Detect which cell encompasses the target text, then output its (x, y) center coordinate. 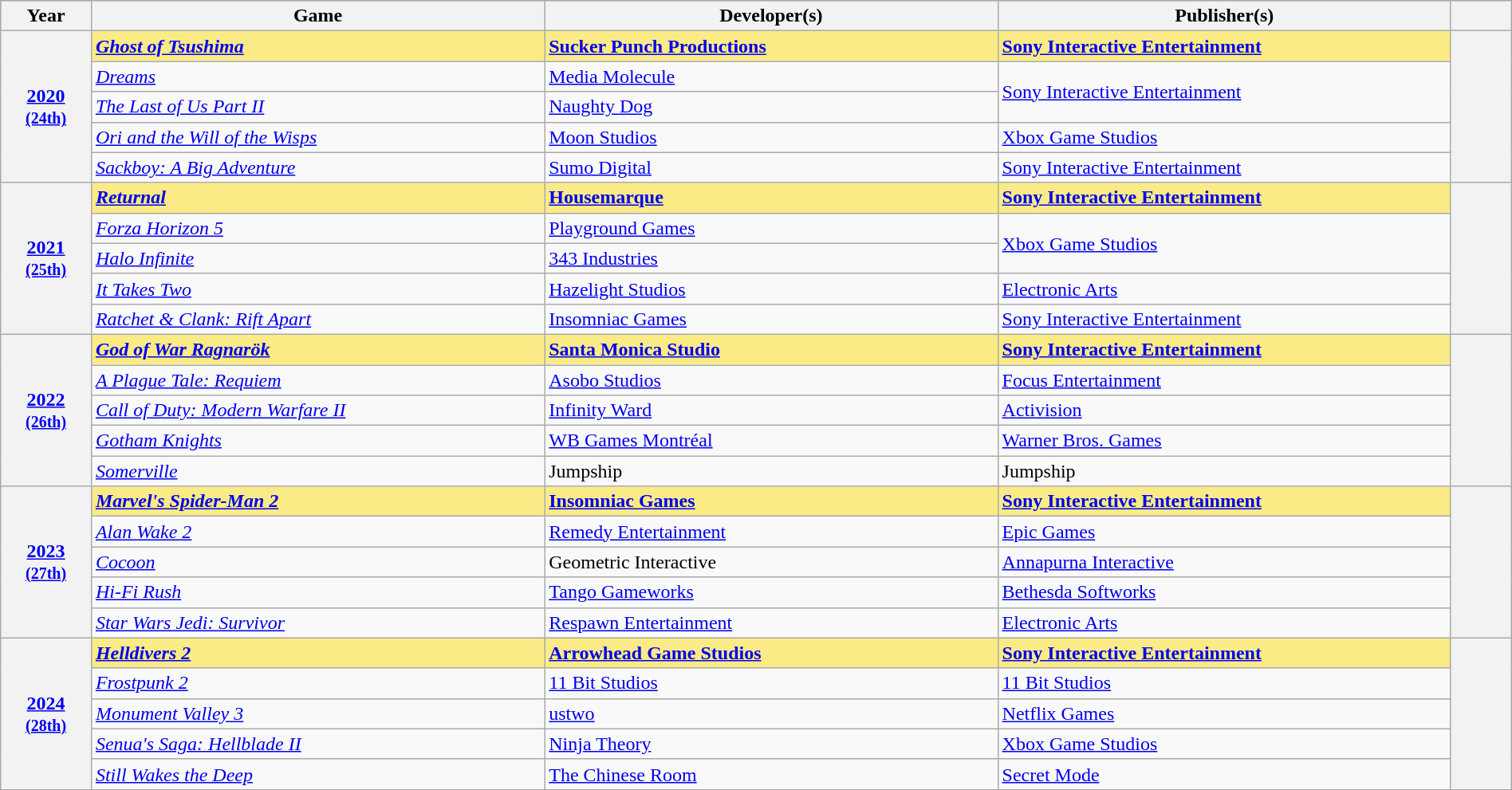
2020 (24th) (46, 107)
Alan Wake 2 (317, 532)
Tango Gameworks (771, 592)
Ghost of Tsushima (317, 46)
Senua's Saga: Hellblade II (317, 744)
Developer(s) (771, 16)
Epic Games (1224, 532)
Playground Games (771, 228)
Somerville (317, 471)
Returnal (317, 198)
Housemarque (771, 198)
2022 (26th) (46, 410)
Marvel's Spider-Man 2 (317, 501)
Arrowhead Game Studios (771, 653)
A Plague Tale: Requiem (317, 380)
Year (46, 16)
Netflix Games (1224, 713)
Bethesda Softworks (1224, 592)
The Last of Us Part II (317, 107)
Frostpunk 2 (317, 683)
Infinity Ward (771, 411)
Sucker Punch Productions (771, 46)
Media Molecule (771, 77)
Still Wakes the Deep (317, 774)
Asobo Studios (771, 380)
Star Wars Jedi: Survivor (317, 623)
The Chinese Room (771, 774)
Focus Entertainment (1224, 380)
Helldivers 2 (317, 653)
Remedy Entertainment (771, 532)
Publisher(s) (1224, 16)
Annapurna Interactive (1224, 562)
Respawn Entertainment (771, 623)
2023 (27th) (46, 562)
Cocoon (317, 562)
Sackboy: A Big Adventure (317, 167)
Moon Studios (771, 137)
Naughty Dog (771, 107)
Ninja Theory (771, 744)
Sumo Digital (771, 167)
Warner Bros. Games (1224, 441)
Ratchet & Clank: Rift Apart (317, 319)
Hazelight Studios (771, 289)
Game (317, 16)
Dreams (317, 77)
343 Industries (771, 258)
Halo Infinite (317, 258)
Geometric Interactive (771, 562)
Santa Monica Studio (771, 349)
WB Games Montréal (771, 441)
Gotham Knights (317, 441)
2024 (28th) (46, 713)
God of War Ragnarök (317, 349)
Hi-Fi Rush (317, 592)
Monument Valley 3 (317, 713)
Activision (1224, 411)
Secret Mode (1224, 774)
ustwo (771, 713)
Forza Horizon 5 (317, 228)
2021 (25th) (46, 258)
It Takes Two (317, 289)
Call of Duty: Modern Warfare II (317, 411)
Ori and the Will of the Wisps (317, 137)
